For the text-containing cell, return its midpoint in (x, y) coordinate format. 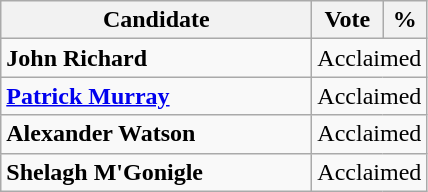
Patrick Murray (156, 96)
Alexander Watson (156, 134)
% (405, 20)
Candidate (156, 20)
Vote (348, 20)
John Richard (156, 58)
Shelagh M'Gonigle (156, 172)
